From the cell containing the given text, extract its center point as [x, y] coordinate. 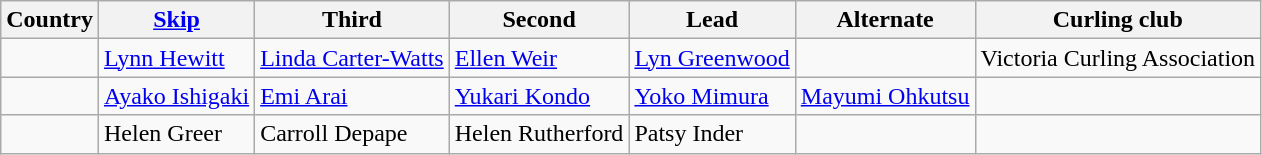
Curling club [1118, 20]
Lyn Greenwood [712, 58]
Carroll Depape [352, 134]
Country [50, 20]
Lead [712, 20]
Ayako Ishigaki [176, 96]
Ellen Weir [539, 58]
Second [539, 20]
Third [352, 20]
Lynn Hewitt [176, 58]
Mayumi Ohkutsu [885, 96]
Yukari Kondo [539, 96]
Skip [176, 20]
Alternate [885, 20]
Helen Greer [176, 134]
Victoria Curling Association [1118, 58]
Linda Carter-Watts [352, 58]
Emi Arai [352, 96]
Yoko Mimura [712, 96]
Patsy Inder [712, 134]
Helen Rutherford [539, 134]
